Identify which cell holds the provided text, then report its (x, y) central coordinate. 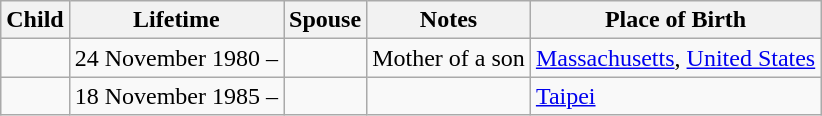
18 November 1985 – (176, 96)
Taipei (675, 96)
Place of Birth (675, 20)
Child (35, 20)
Spouse (326, 20)
Mother of a son (449, 58)
Massachusetts, United States (675, 58)
Lifetime (176, 20)
Notes (449, 20)
24 November 1980 – (176, 58)
